Search for the cell housing the specified text and yield its [x, y] center coordinate. 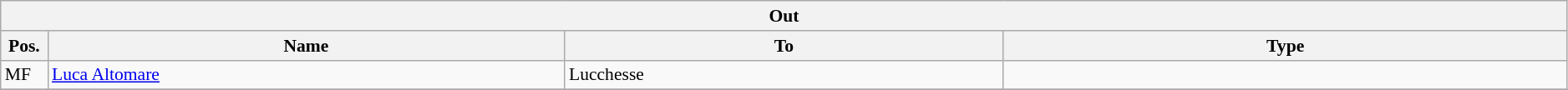
Lucchesse [784, 75]
Name [306, 46]
MF [24, 75]
Type [1285, 46]
Luca Altomare [306, 75]
Out [784, 16]
Pos. [24, 46]
To [784, 46]
